Locate the cell with the specified text and output its (x, y) center coordinate. 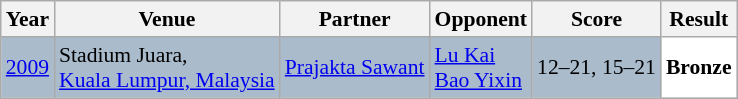
Year (28, 19)
Opponent (482, 19)
12–21, 15–21 (596, 68)
Stadium Juara,Kuala Lumpur, Malaysia (167, 68)
Lu Kai Bao Yixin (482, 68)
Bronze (699, 68)
Result (699, 19)
Venue (167, 19)
2009 (28, 68)
Score (596, 19)
Partner (355, 19)
Prajakta Sawant (355, 68)
